Find where the given text appears and provide that cell's center as (X, Y) coordinate. 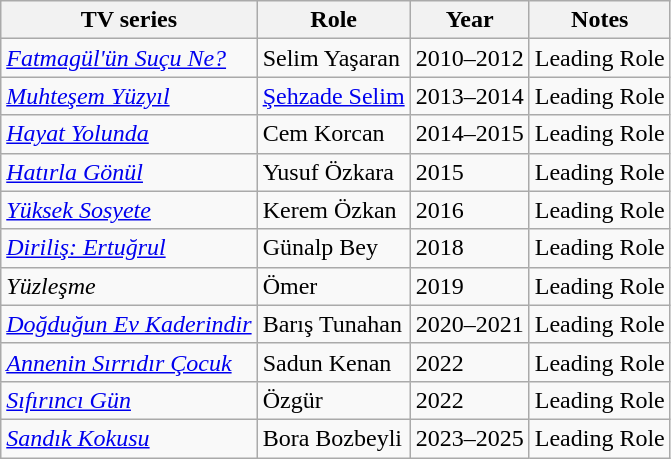
Selim Yaşaran (334, 58)
Sandık Kokusu (129, 438)
Doğduğun Ev Kaderindir (129, 324)
2023–2025 (470, 438)
Notes (600, 20)
Şehzade Selim (334, 96)
Hayat Yolunda (129, 134)
Role (334, 20)
Year (470, 20)
Ömer (334, 286)
Diriliş: Ertuğrul (129, 248)
Kerem Özkan (334, 210)
2015 (470, 172)
2014–2015 (470, 134)
2010–2012 (470, 58)
2020–2021 (470, 324)
Hatırla Gönül (129, 172)
Özgür (334, 400)
Yüzleşme (129, 286)
TV series (129, 20)
Fatmagül'ün Suçu Ne? (129, 58)
Sadun Kenan (334, 362)
Yusuf Özkara (334, 172)
Sıfırıncı Gün (129, 400)
2013–2014 (470, 96)
Yüksek Sosyete (129, 210)
Muhteşem Yüzyıl (129, 96)
Günalp Bey (334, 248)
Bora Bozbeyli (334, 438)
2019 (470, 286)
Cem Korcan (334, 134)
Annenin Sırrıdır Çocuk (129, 362)
Barış Tunahan (334, 324)
2018 (470, 248)
2016 (470, 210)
